Determine the (x, y) coordinate at the center of the cell enclosing the given text.  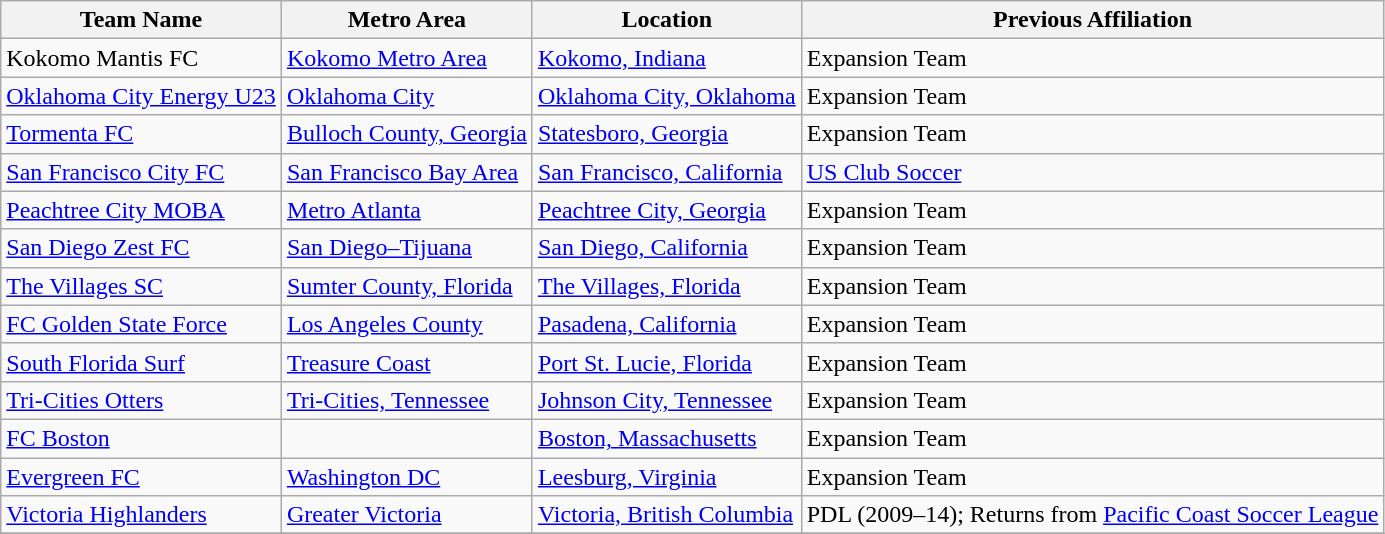
Tri-Cities Otters (142, 400)
Peachtree City MOBA (142, 210)
US Club Soccer (1092, 172)
Previous Affiliation (1092, 20)
Location (666, 20)
Los Angeles County (406, 324)
Peachtree City, Georgia (666, 210)
Bulloch County, Georgia (406, 134)
South Florida Surf (142, 362)
Team Name (142, 20)
Tormenta FC (142, 134)
Kokomo Mantis FC (142, 58)
Kokomo Metro Area (406, 58)
Pasadena, California (666, 324)
San Francisco, California (666, 172)
Statesboro, Georgia (666, 134)
PDL (2009–14); Returns from Pacific Coast Soccer League (1092, 515)
Tri-Cities, Tennessee (406, 400)
FC Golden State Force (142, 324)
Johnson City, Tennessee (666, 400)
Port St. Lucie, Florida (666, 362)
San Francisco City FC (142, 172)
Oklahoma City, Oklahoma (666, 96)
Sumter County, Florida (406, 286)
San Diego–Tijuana (406, 248)
Evergreen FC (142, 477)
Treasure Coast (406, 362)
Oklahoma City (406, 96)
Victoria, British Columbia (666, 515)
San Francisco Bay Area (406, 172)
Kokomo, Indiana (666, 58)
The Villages, Florida (666, 286)
Washington DC (406, 477)
Leesburg, Virginia (666, 477)
Oklahoma City Energy U23 (142, 96)
Metro Area (406, 20)
Boston, Massachusetts (666, 438)
Greater Victoria (406, 515)
San Diego, California (666, 248)
FC Boston (142, 438)
Victoria Highlanders (142, 515)
San Diego Zest FC (142, 248)
Metro Atlanta (406, 210)
The Villages SC (142, 286)
